Scan for the cell matching the given text and deliver its [X, Y] coordinate at center. 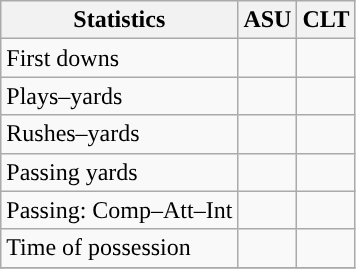
ASU [268, 20]
First downs [120, 58]
Plays–yards [120, 96]
Rushes–yards [120, 134]
Passing yards [120, 172]
CLT [326, 20]
Time of possession [120, 248]
Passing: Comp–Att–Int [120, 210]
Statistics [120, 20]
